Capture the cell that displays the provided text and extract its (x, y) central coordinate. 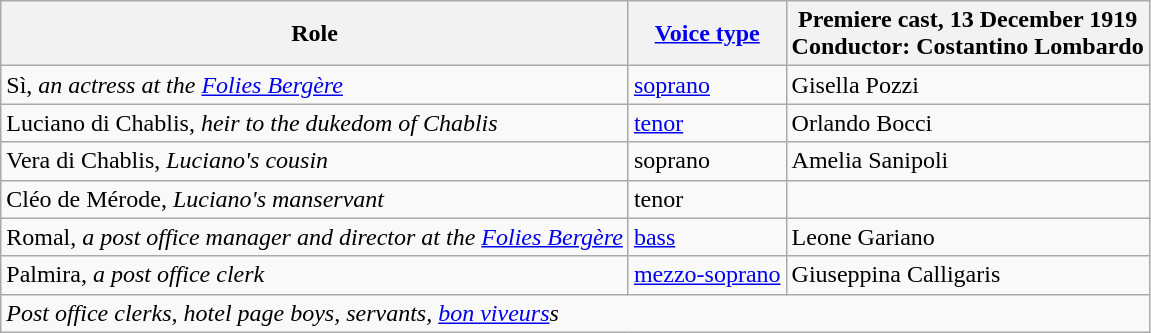
Palmira, a post office clerk (315, 275)
Romal, a post office manager and director at the Folies Bergère (315, 237)
Voice type (707, 34)
Sì, an actress at the Folies Bergère (315, 85)
Amelia Sanipoli (968, 161)
Role (315, 34)
Cléo de Mérode, Luciano's manservant (315, 199)
Leone Gariano (968, 237)
Premiere cast, 13 December 1919Conductor: Costantino Lombardo (968, 34)
bass (707, 237)
Giuseppina Calligaris (968, 275)
Gisella Pozzi (968, 85)
Vera di Chablis, Luciano's cousin (315, 161)
Post office clerks, hotel page boys, servants, bon viveurss (575, 313)
Orlando Bocci (968, 123)
Luciano di Chablis, heir to the dukedom of Chablis (315, 123)
mezzo-soprano (707, 275)
